Search for the cell housing the specified text and yield its [X, Y] center coordinate. 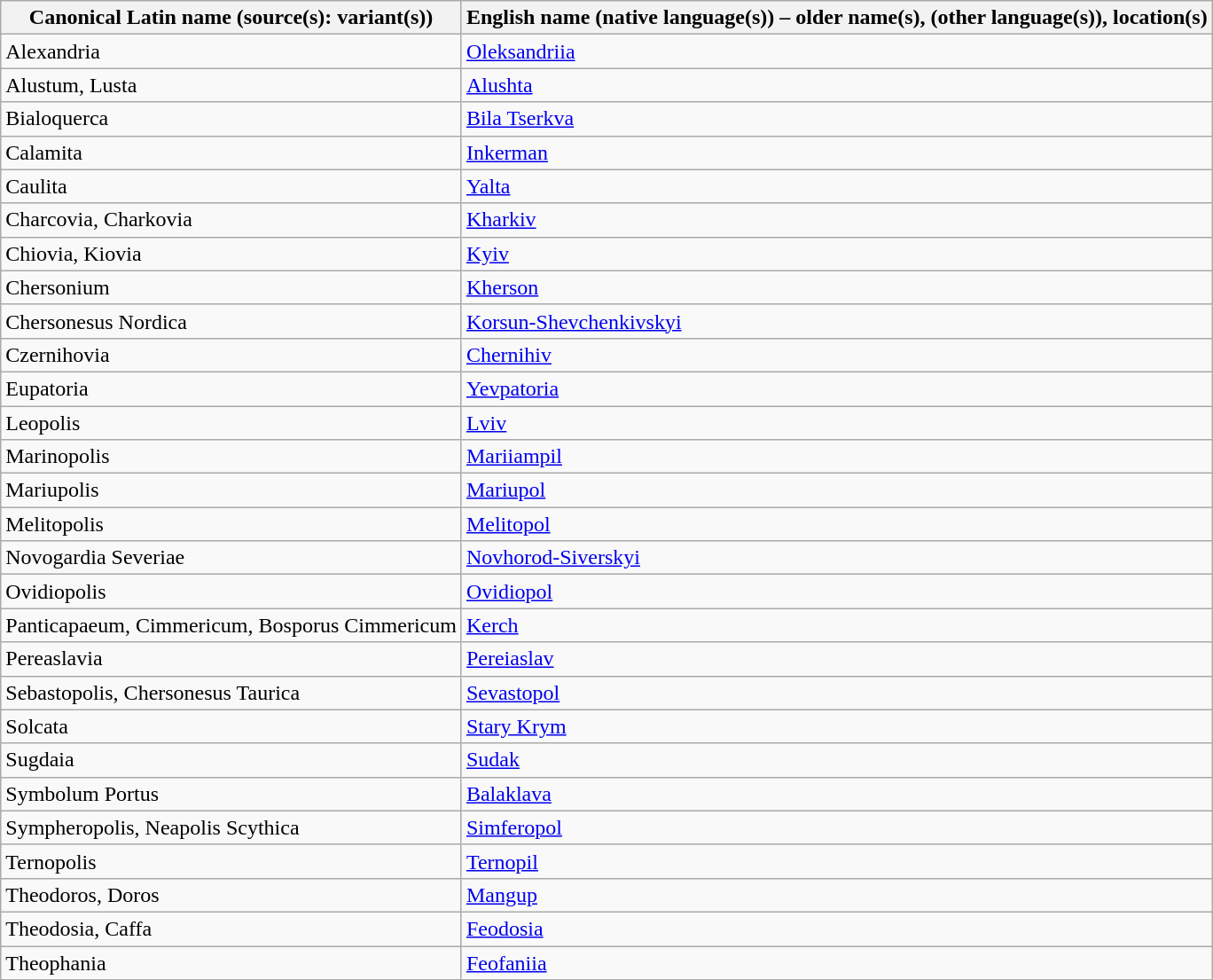
Novhorod-Siverskyi [837, 558]
Lviv [837, 423]
Korsun-Shevchenkivskyi [837, 321]
Simferopol [837, 827]
Canonical Latin name (source(s): variant(s)) [231, 18]
Bila Tserkva [837, 119]
Mariupolis [231, 490]
Sevastopol [837, 693]
Sudak [837, 760]
Leopolis [231, 423]
English name (native language(s)) – older name(s), (other language(s)), location(s) [837, 18]
Yevpatoria [837, 388]
Alushta [837, 85]
Sebastopolis, Chersonesus Taurica [231, 693]
Calamita [231, 153]
Chersonium [231, 287]
Kyiv [837, 254]
Inkerman [837, 153]
Kerch [837, 625]
Marinopolis [231, 457]
Alustum, Lusta [231, 85]
Theodosia, Caffa [231, 929]
Pereiaslav [837, 659]
Mariupol [837, 490]
Theodoros, Doros [231, 895]
Caulita [231, 186]
Melitopolis [231, 524]
Mangup [837, 895]
Czernihovia [231, 355]
Eupatoria [231, 388]
Solcata [231, 726]
Melitopol [837, 524]
Ovidiopol [837, 592]
Novogardia Severiae [231, 558]
Panticapaeum, Cimmericum, Bosporus Cimmericum [231, 625]
Chersonesus Nordica [231, 321]
Kherson [837, 287]
Sugdaia [231, 760]
Ternopil [837, 861]
Kharkiv [837, 220]
Alexandria [231, 51]
Chernihiv [837, 355]
Ternopolis [231, 861]
Symbolum Portus [231, 794]
Stary Krym [837, 726]
Bialoquerca [231, 119]
Mariiampil [837, 457]
Chiovia, Kiovia [231, 254]
Charcovia, Charkovia [231, 220]
Yalta [837, 186]
Feodosia [837, 929]
Theophania [231, 962]
Feofaniia [837, 962]
Oleksandriia [837, 51]
Pereaslavia [231, 659]
Ovidiopolis [231, 592]
Sympheropolis, Neapolis Scythica [231, 827]
Balaklava [837, 794]
